From the cell containing the given text, extract its center point as [x, y] coordinate. 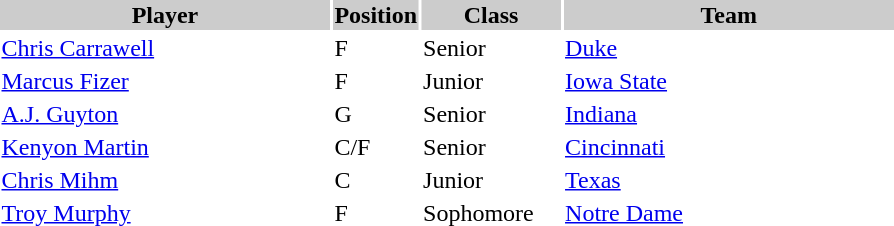
A.J. Guyton [165, 114]
Cincinnati [729, 147]
Class [492, 15]
Position [376, 15]
Indiana [729, 114]
Iowa State [729, 81]
G [376, 114]
Texas [729, 180]
Chris Mihm [165, 180]
Team [729, 15]
Chris Carrawell [165, 48]
Player [165, 15]
C/F [376, 147]
Kenyon Martin [165, 147]
Marcus Fizer [165, 81]
Duke [729, 48]
C [376, 180]
